Search for the cell housing the specified text and yield its (X, Y) center coordinate. 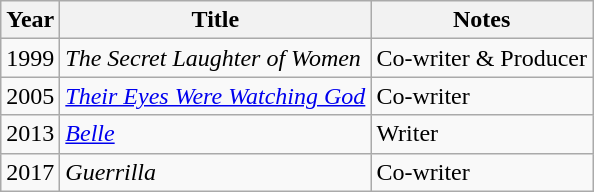
Notes (482, 20)
Guerrilla (216, 172)
The Secret Laughter of Women (216, 58)
2013 (30, 134)
Writer (482, 134)
2005 (30, 96)
2017 (30, 172)
Belle (216, 134)
Year (30, 20)
Co-writer & Producer (482, 58)
Their Eyes Were Watching God (216, 96)
1999 (30, 58)
Title (216, 20)
